For the text-containing cell, return its midpoint in (x, y) coordinate format. 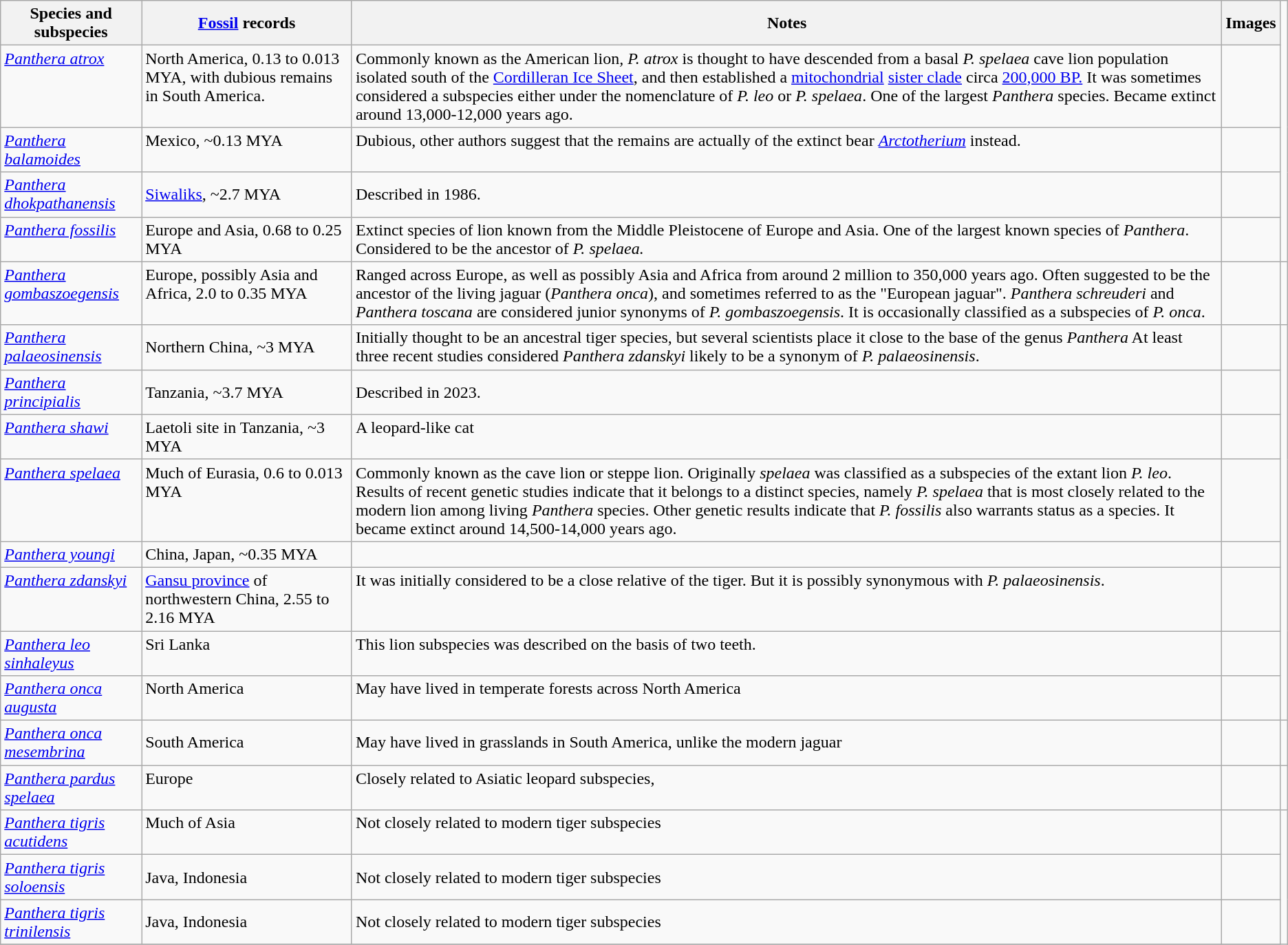
Panthera zdanskyi (72, 599)
Panthera pardus spelaea (72, 787)
North America (247, 698)
It was initially considered to be a close relative of the tiger. But it is possibly synonymous with P. palaeosinensis. (786, 599)
Europe (247, 787)
Closely related to Asiatic leopard subspecies, (786, 787)
Panthera spelaea (72, 500)
Panthera leo sinhaleyus (72, 652)
Fossil records (247, 23)
Siwaliks, ~2.7 MYA (247, 194)
Europe, possibly Asia and Africa, 2.0 to 0.35 MYA (247, 293)
Much of Eurasia, 0.6 to 0.013 MYA (247, 500)
Mexico, ~0.13 MYA (247, 150)
China, Japan, ~0.35 MYA (247, 554)
Panthera shawi (72, 436)
Laetoli site in Tanzania, ~3 MYA (247, 436)
Described in 1986. (786, 194)
Panthera dhokpathanensis (72, 194)
Europe and Asia, 0.68 to 0.25 MYA (247, 240)
Panthera atrox (72, 87)
Gansu province of northwestern China, 2.55 to 2.16 MYA (247, 599)
North America, 0.13 to 0.013 MYA, with dubious remains in South America. (247, 87)
Notes (786, 23)
Much of Asia (247, 833)
Tanzania, ~3.7 MYA (247, 392)
Panthera onca augusta (72, 698)
Described in 2023. (786, 392)
Panthera tigris soloensis (72, 877)
This lion subspecies was described on the basis of two teeth. (786, 652)
Sri Lanka (247, 652)
A leopard-like cat (786, 436)
Species and subspecies (72, 23)
May have lived in temperate forests across North America (786, 698)
Panthera youngi (72, 554)
Panthera onca mesembrina (72, 743)
Panthera principialis (72, 392)
Panthera gombaszoegensis (72, 293)
Panthera palaeosinensis (72, 347)
May have lived in grasslands in South America, unlike the modern jaguar (786, 743)
Dubious, other authors suggest that the remains are actually of the extinct bear Arctotherium instead. (786, 150)
Panthera tigris acutidens (72, 833)
Panthera balamoides (72, 150)
South America (247, 743)
Panthera tigris trinilensis (72, 922)
Images (1251, 23)
Panthera fossilis (72, 240)
Northern China, ~3 MYA (247, 347)
